Locate the cell with the specified text and output its (x, y) center coordinate. 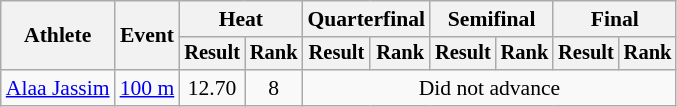
Heat (240, 19)
Semifinal (492, 19)
Did not advance (489, 88)
Athlete (58, 36)
Event (148, 36)
Quarterfinal (366, 19)
Alaa Jassim (58, 88)
12.70 (212, 88)
100 m (148, 88)
Final (614, 19)
8 (274, 88)
